For the text-containing cell, return its midpoint in (x, y) coordinate format. 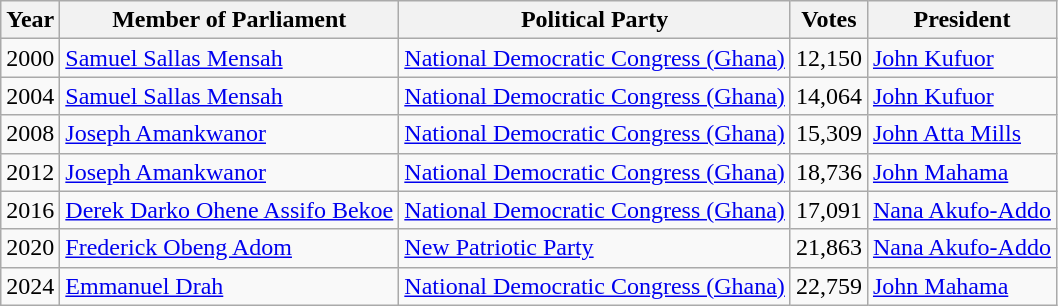
2024 (30, 286)
2000 (30, 58)
President (962, 20)
New Patriotic Party (595, 248)
2020 (30, 248)
2008 (30, 134)
Emmanuel Drah (230, 286)
Votes (828, 20)
22,759 (828, 286)
Political Party (595, 20)
2016 (30, 210)
Member of Parliament (230, 20)
Derek Darko Ohene Assifo Bekoe (230, 210)
12,150 (828, 58)
John Atta Mills (962, 134)
2004 (30, 96)
14,064 (828, 96)
Frederick Obeng Adom (230, 248)
Year (30, 20)
21,863 (828, 248)
2012 (30, 172)
17,091 (828, 210)
15,309 (828, 134)
18,736 (828, 172)
